Provide the (x, y) coordinate of the cell's center where the given text is located.  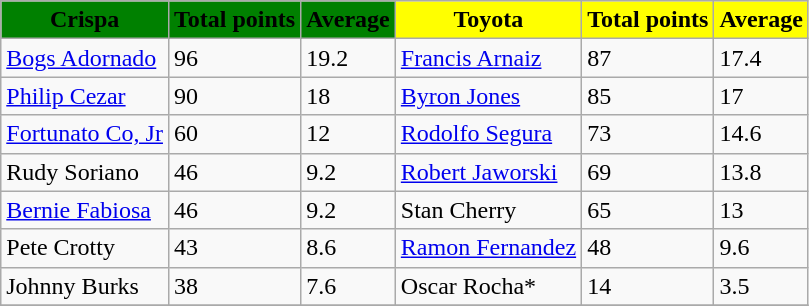
3.5 (762, 286)
13 (762, 210)
87 (648, 58)
12 (348, 134)
Pete Crotty (85, 248)
14 (648, 286)
17.4 (762, 58)
43 (234, 248)
Ramon Fernandez (488, 248)
65 (648, 210)
19.2 (348, 58)
Francis Arnaiz (488, 58)
18 (348, 96)
Byron Jones (488, 96)
13.8 (762, 172)
69 (648, 172)
Bogs Adornado (85, 58)
Stan Cherry (488, 210)
48 (648, 248)
60 (234, 134)
Johnny Burks (85, 286)
38 (234, 286)
Philip Cezar (85, 96)
7.6 (348, 286)
Toyota (488, 20)
Robert Jaworski (488, 172)
Rodolfo Segura (488, 134)
17 (762, 96)
Oscar Rocha* (488, 286)
Rudy Soriano (85, 172)
85 (648, 96)
8.6 (348, 248)
9.6 (762, 248)
Bernie Fabiosa (85, 210)
96 (234, 58)
90 (234, 96)
14.6 (762, 134)
Fortunato Co, Jr (85, 134)
Crispa (85, 20)
73 (648, 134)
